Identify which cell holds the provided text, then report its (x, y) central coordinate. 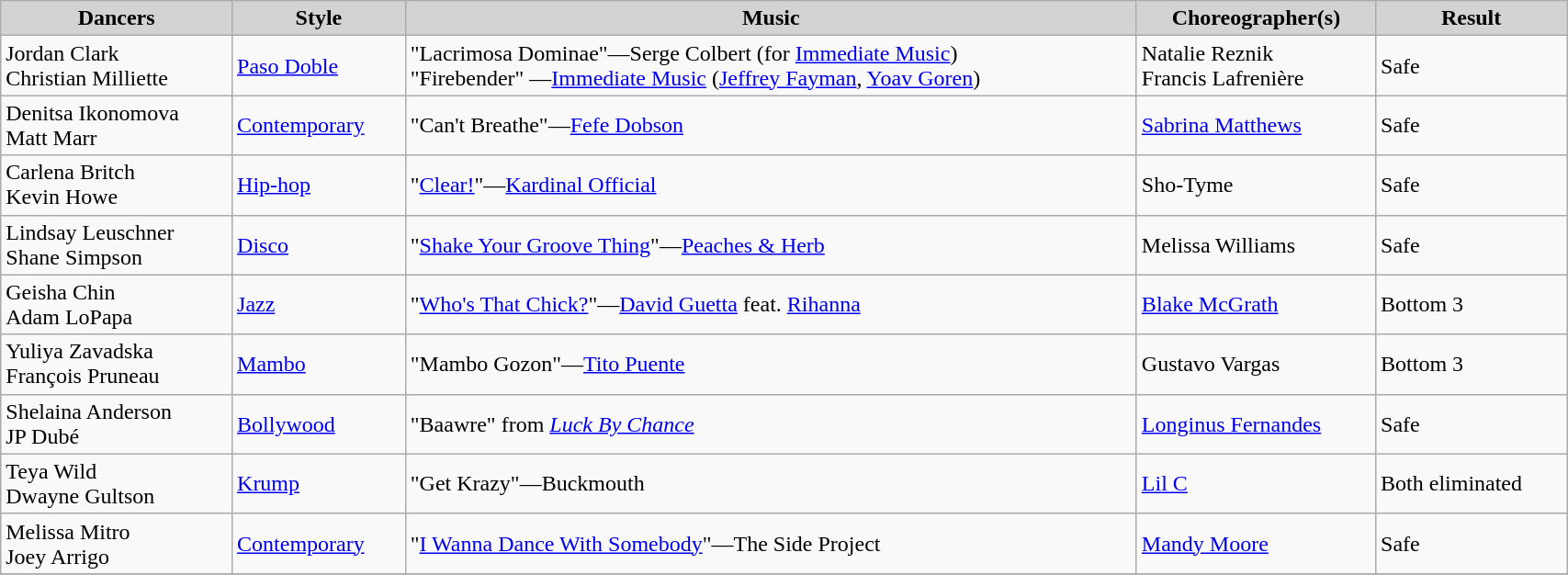
Sho-Tyme (1256, 186)
"Baawre" from Luck By Chance (771, 424)
Paso Doble (320, 66)
Lindsay LeuschnerShane Simpson (117, 244)
Mandy Moore (1256, 544)
"Lacrimosa Dominae"—Serge Colbert (for Immediate Music)"Firebender" —Immediate Music (Jeffrey Fayman, Yoav Goren) (771, 66)
Mambo (320, 364)
Yuliya ZavadskaFrançois Pruneau (117, 364)
Sabrina Matthews (1256, 125)
Music (771, 18)
Hip-hop (320, 186)
Carlena BritchKevin Howe (117, 186)
Both eliminated (1472, 483)
Gustavo Vargas (1256, 364)
Melissa MitroJoey Arrigo (117, 544)
"Clear!"—Kardinal Official (771, 186)
Style (320, 18)
Geisha ChinAdam LoPapa (117, 305)
"Get Krazy"—Buckmouth (771, 483)
Lil C (1256, 483)
Bollywood (320, 424)
Melissa Williams (1256, 244)
Jazz (320, 305)
"Who's That Chick?"—David Guetta feat. Rihanna (771, 305)
Dancers (117, 18)
Shelaina AndersonJP Dubé (117, 424)
Blake McGrath (1256, 305)
Natalie ReznikFrancis Lafrenière (1256, 66)
Longinus Fernandes (1256, 424)
Result (1472, 18)
"I Wanna Dance With Somebody"—The Side Project (771, 544)
Denitsa IkonomovaMatt Marr (117, 125)
Disco (320, 244)
"Shake Your Groove Thing"—Peaches & Herb (771, 244)
Teya WildDwayne Gultson (117, 483)
"Mambo Gozon"—Tito Puente (771, 364)
Jordan ClarkChristian Milliette (117, 66)
Krump (320, 483)
"Can't Breathe"—Fefe Dobson (771, 125)
Choreographer(s) (1256, 18)
